Capture the cell that displays the provided text and extract its [X, Y] central coordinate. 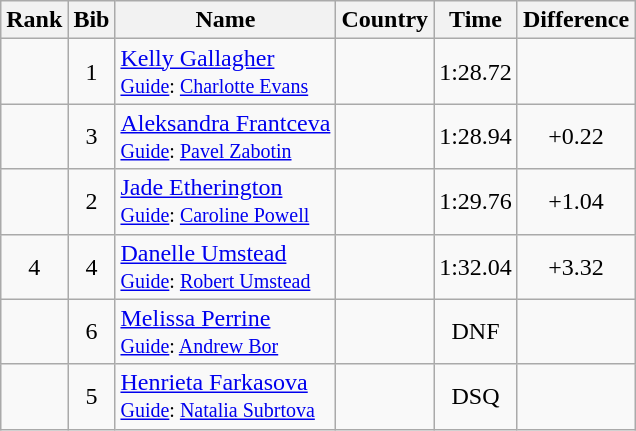
1 [92, 72]
Henrieta FarkasovaGuide: Natalia Subrtova [226, 396]
Difference [576, 20]
6 [92, 332]
Jade EtheringtonGuide: Caroline Powell [226, 202]
1:28.94 [476, 136]
Aleksandra FrantcevaGuide: Pavel Zabotin [226, 136]
5 [92, 396]
Kelly GallagherGuide: Charlotte Evans [226, 72]
DSQ [476, 396]
Country [385, 20]
+1.04 [576, 202]
Name [226, 20]
+0.22 [576, 136]
3 [92, 136]
Melissa PerrineGuide: Andrew Bor [226, 332]
Time [476, 20]
DNF [476, 332]
1:28.72 [476, 72]
Rank [34, 20]
1:32.04 [476, 266]
Bib [92, 20]
Danelle UmsteadGuide: Robert Umstead [226, 266]
1:29.76 [476, 202]
2 [92, 202]
+3.32 [576, 266]
